Output the (X, Y) coordinate of the center of the cell containing the given text.  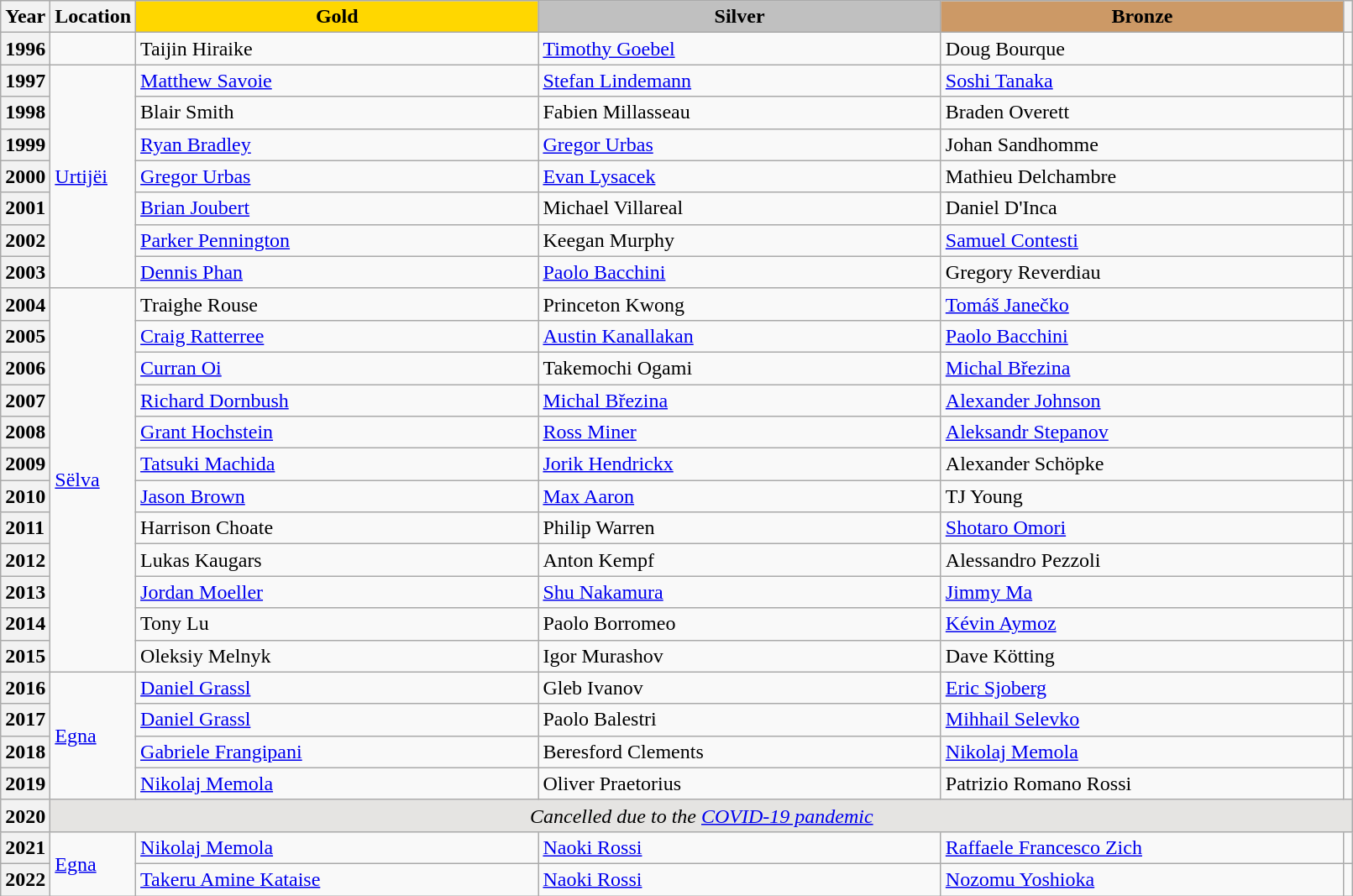
Anton Kempf (739, 560)
2009 (25, 464)
2001 (25, 208)
Shotaro Omori (1142, 528)
Dennis Phan (338, 272)
Harrison Choate (338, 528)
Jason Brown (338, 496)
2007 (25, 401)
Austin Kanallakan (739, 336)
Location (93, 17)
Patrizio Romano Rossi (1142, 783)
2021 (25, 847)
Max Aaron (739, 496)
Eric Sjoberg (1142, 688)
Nozomu Yoshioka (1142, 879)
2017 (25, 720)
2020 (25, 815)
Shu Nakamura (739, 592)
Matthew Savoie (338, 81)
Ryan Bradley (338, 144)
1997 (25, 81)
Taijin Hiraike (338, 49)
2006 (25, 368)
Alessandro Pezzoli (1142, 560)
Craig Ratterree (338, 336)
Takemochi Ogami (739, 368)
2011 (25, 528)
Sëlva (93, 480)
2012 (25, 560)
1996 (25, 49)
2002 (25, 240)
2014 (25, 624)
Keegan Murphy (739, 240)
Timothy Goebel (739, 49)
Beresford Clements (739, 752)
Tatsuki Machida (338, 464)
Jimmy Ma (1142, 592)
Tomáš Janečko (1142, 304)
Parker Pennington (338, 240)
Tony Lu (338, 624)
1998 (25, 113)
Curran Oi (338, 368)
Takeru Amine Kataise (338, 879)
Gold (338, 17)
Cancelled due to the COVID-19 pandemic (702, 815)
2005 (25, 336)
Braden Overett (1142, 113)
Paolo Borromeo (739, 624)
Soshi Tanaka (1142, 81)
Stefan Lindemann (739, 81)
Traighe Rouse (338, 304)
Doug Bourque (1142, 49)
2022 (25, 879)
Year (25, 17)
Silver (739, 17)
TJ Young (1142, 496)
2004 (25, 304)
Dave Kötting (1142, 656)
Fabien Millasseau (739, 113)
Alexander Johnson (1142, 401)
2019 (25, 783)
Lukas Kaugars (338, 560)
Philip Warren (739, 528)
Johan Sandhomme (1142, 144)
Blair Smith (338, 113)
Oleksiy Melnyk (338, 656)
Grant Hochstein (338, 432)
Jorik Hendrickx (739, 464)
2003 (25, 272)
Evan Lysacek (739, 176)
Samuel Contesti (1142, 240)
Bronze (1142, 17)
Gregory Reverdiau (1142, 272)
Brian Joubert (338, 208)
Paolo Balestri (739, 720)
Alexander Schöpke (1142, 464)
Igor Murashov (739, 656)
2016 (25, 688)
2015 (25, 656)
Gleb Ivanov (739, 688)
Raffaele Francesco Zich (1142, 847)
Richard Dornbush (338, 401)
2010 (25, 496)
2008 (25, 432)
Aleksandr Stepanov (1142, 432)
Jordan Moeller (338, 592)
1999 (25, 144)
2018 (25, 752)
Ross Miner (739, 432)
Michael Villareal (739, 208)
Urtijëi (93, 176)
Mihhail Selevko (1142, 720)
Mathieu Delchambre (1142, 176)
2000 (25, 176)
Oliver Praetorius (739, 783)
Princeton Kwong (739, 304)
Kévin Aymoz (1142, 624)
2013 (25, 592)
Gabriele Frangipani (338, 752)
Daniel D'Inca (1142, 208)
